Scan for the cell matching the given text and deliver its [x, y] coordinate at center. 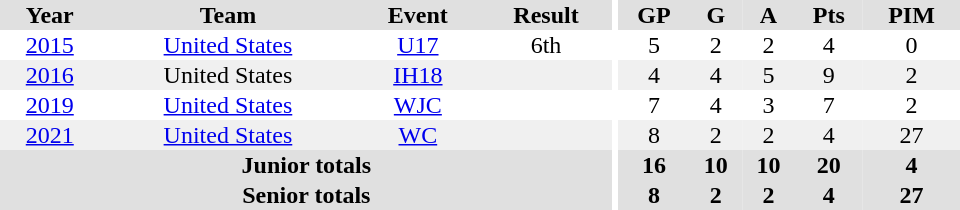
9 [829, 75]
0 [912, 45]
2019 [50, 105]
GP [654, 15]
Event [418, 15]
Pts [829, 15]
IH18 [418, 75]
A [768, 15]
2015 [50, 45]
Senior totals [306, 195]
3 [768, 105]
PIM [912, 15]
Year [50, 15]
G [716, 15]
20 [829, 165]
Team [228, 15]
WC [418, 135]
WJC [418, 105]
2016 [50, 75]
16 [654, 165]
6th [546, 45]
U17 [418, 45]
Junior totals [306, 165]
2021 [50, 135]
Result [546, 15]
